Return the (x, y) coordinate for the center point of the cell that contains the specified text.  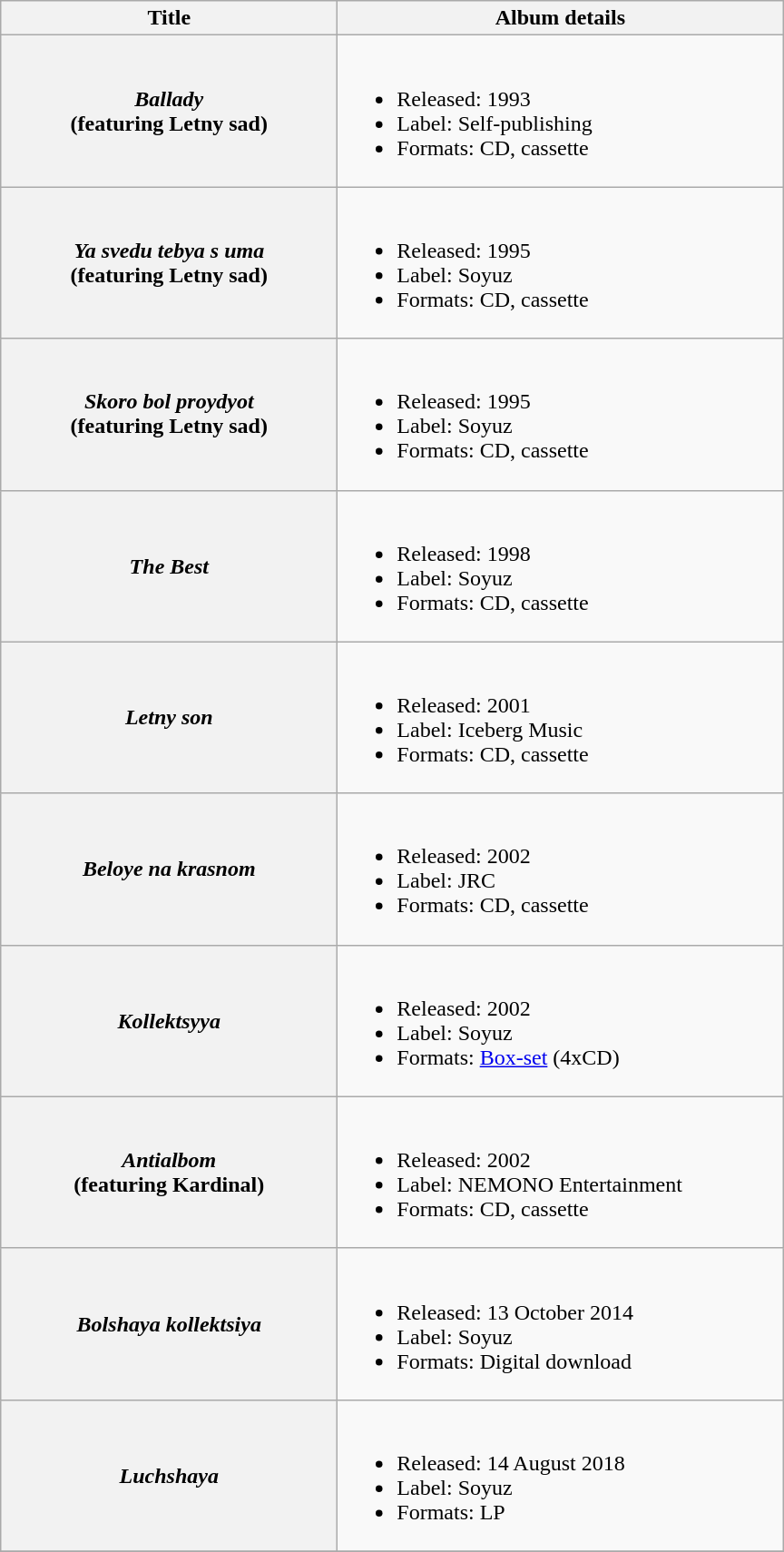
Released: 2002Label: JRCFormats: CD, cassette (561, 869)
Ballady(featuring Letny sad) (169, 111)
Released: 14 August 2018Label: SoyuzFormats: LP (561, 1476)
Album details (561, 18)
Released: 2002Label: NEMONO EntertainmentFormats: CD, cassette (561, 1173)
Released: 1993Label: Self-publishingFormats: CD, cassette (561, 111)
Title (169, 18)
Skoro bol proydyot(featuring Letny sad) (169, 414)
Letny son (169, 717)
Ya svedu tebya s uma(featuring Letny sad) (169, 263)
Antialbom(featuring Kardinal) (169, 1173)
Released: 2002Label: SoyuzFormats: Box-set (4xCD) (561, 1020)
Bolshaya kollektsiya (169, 1323)
The Best (169, 566)
Released: 13 October 2014Label: SoyuzFormats: Digital download (561, 1323)
Kollektsyya (169, 1020)
Luchshaya (169, 1476)
Released: 1998Label: SoyuzFormats: CD, cassette (561, 566)
Released: 2001Label: Iceberg MusicFormats: CD, cassette (561, 717)
Beloye na krasnom (169, 869)
